Extract the (X, Y) coordinate from the center of the cell holding the provided text.  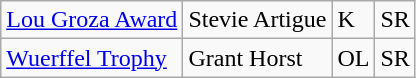
Stevie Artigue (258, 20)
Grant Horst (258, 58)
Lou Groza Award (92, 20)
Wuerffel Trophy (92, 58)
K (354, 20)
OL (354, 58)
